Determine the (x, y) coordinate at the center of the cell enclosing the given text.  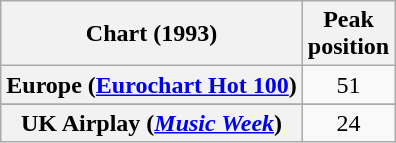
Europe (Eurochart Hot 100) (152, 85)
Peakposition (348, 34)
UK Airplay (Music Week) (152, 123)
24 (348, 123)
51 (348, 85)
Chart (1993) (152, 34)
